Return the [X, Y] coordinate for the center point of the cell that contains the specified text.  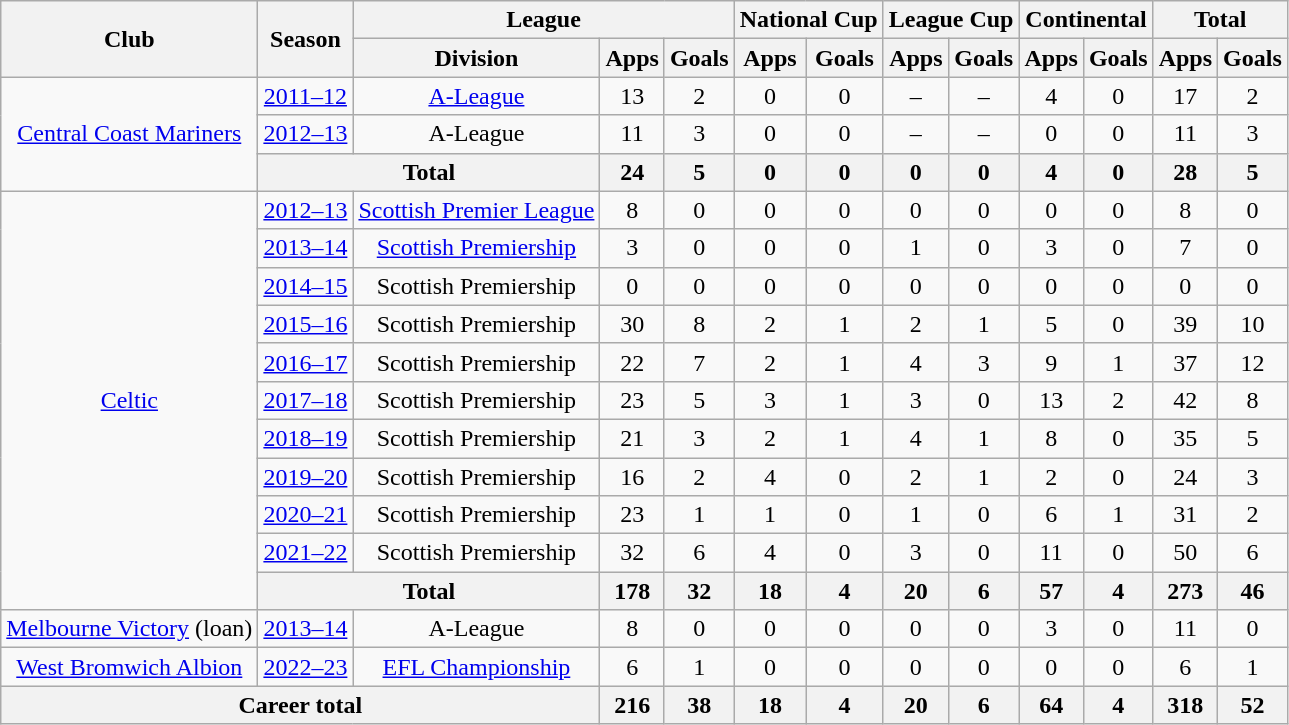
2020–21 [306, 515]
2022–23 [306, 667]
West Bromwich Albion [130, 667]
64 [1051, 705]
League [544, 20]
273 [1185, 591]
31 [1185, 515]
EFL Championship [476, 667]
2017–18 [306, 400]
52 [1253, 705]
21 [632, 438]
9 [1051, 362]
178 [632, 591]
17 [1185, 96]
Season [306, 39]
Continental [1086, 20]
2016–17 [306, 362]
League Cup [951, 20]
2014–15 [306, 286]
16 [632, 477]
30 [632, 324]
2019–20 [306, 477]
318 [1185, 705]
57 [1051, 591]
2015–16 [306, 324]
Club [130, 39]
2021–22 [306, 553]
216 [632, 705]
Division [476, 58]
Scottish Premier League [476, 210]
National Cup [808, 20]
46 [1253, 591]
12 [1253, 362]
Career total [300, 705]
10 [1253, 324]
Central Coast Mariners [130, 134]
37 [1185, 362]
50 [1185, 553]
22 [632, 362]
28 [1185, 172]
2011–12 [306, 96]
38 [699, 705]
35 [1185, 438]
42 [1185, 400]
2018–19 [306, 438]
Melbourne Victory (loan) [130, 629]
39 [1185, 324]
Celtic [130, 400]
